Detect which cell encompasses the target text, then output its (x, y) center coordinate. 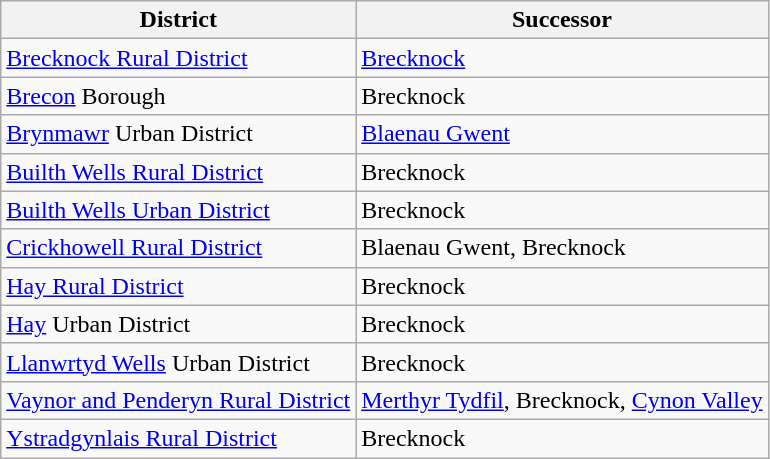
Builth Wells Urban District (178, 210)
Hay Rural District (178, 286)
Successor (562, 20)
Ystradgynlais Rural District (178, 438)
Crickhowell Rural District (178, 248)
Brecon Borough (178, 96)
Brynmawr Urban District (178, 134)
Vaynor and Penderyn Rural District (178, 400)
Blaenau Gwent, Brecknock (562, 248)
Builth Wells Rural District (178, 172)
Hay Urban District (178, 324)
Merthyr Tydfil, Brecknock, Cynon Valley (562, 400)
Llanwrtyd Wells Urban District (178, 362)
District (178, 20)
Blaenau Gwent (562, 134)
Brecknock Rural District (178, 58)
